Search for the cell housing the specified text and yield its [x, y] center coordinate. 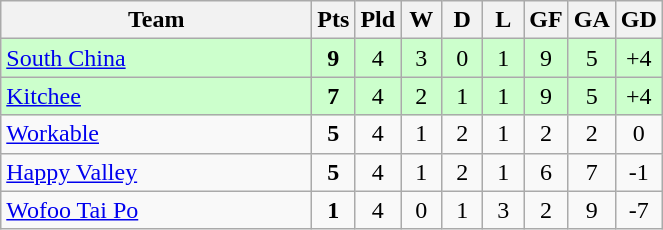
South China [156, 58]
Happy Valley [156, 172]
GD [638, 20]
W [422, 20]
GF [546, 20]
D [462, 20]
-7 [638, 210]
-1 [638, 172]
Team [156, 20]
Pld [378, 20]
6 [546, 172]
Workable [156, 134]
GA [592, 20]
Wofoo Tai Po [156, 210]
Pts [334, 20]
L [504, 20]
Kitchee [156, 96]
